Capture the cell that displays the provided text and extract its [x, y] central coordinate. 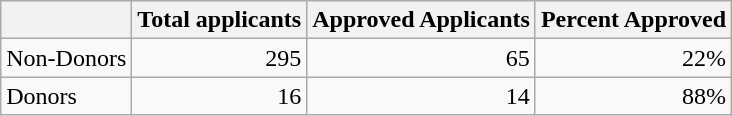
16 [220, 96]
Donors [66, 96]
88% [633, 96]
295 [220, 58]
Approved Applicants [422, 20]
14 [422, 96]
Total applicants [220, 20]
22% [633, 58]
Percent Approved [633, 20]
65 [422, 58]
Non-Donors [66, 58]
